Return the [x, y] coordinate for the center point of the cell that contains the specified text.  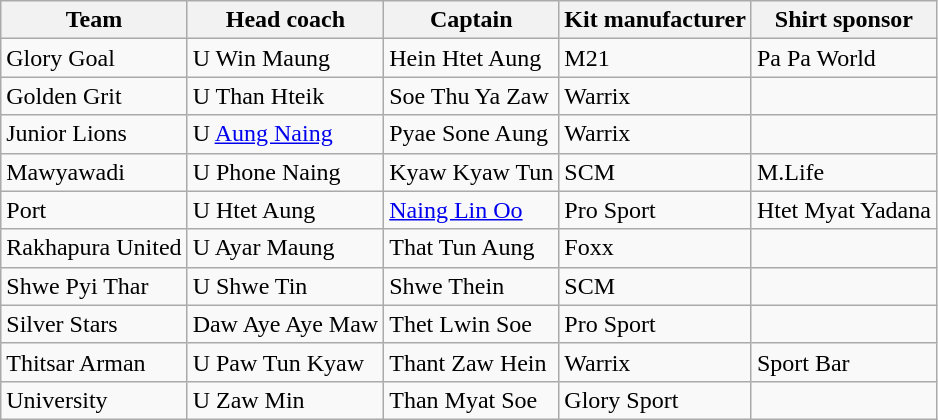
Naing Lin Oo [472, 210]
U Win Maung [286, 58]
Mawyawadi [94, 172]
Htet Myat Yadana [844, 210]
That Tun Aung [472, 248]
Pyae Sone Aung [472, 134]
Shirt sponsor [844, 20]
Golden Grit [94, 96]
Junior Lions [94, 134]
U Htet Aung [286, 210]
U Ayar Maung [286, 248]
Kyaw Kyaw Tun [472, 172]
Sport Bar [844, 362]
Foxx [656, 248]
U Phone Naing [286, 172]
Soe Thu Ya Zaw [472, 96]
Pa Pa World [844, 58]
Glory Sport [656, 400]
U Paw Tun Kyaw [286, 362]
Port [94, 210]
U Zaw Min [286, 400]
Rakhapura United [94, 248]
Captain [472, 20]
Shwe Thein [472, 286]
Thet Lwin Soe [472, 324]
Head coach [286, 20]
Kit manufacturer [656, 20]
U Than Hteik [286, 96]
M.Life [844, 172]
Thitsar Arman [94, 362]
Daw Aye Aye Maw [286, 324]
Than Myat Soe [472, 400]
Hein Htet Aung [472, 58]
Silver Stars [94, 324]
Glory Goal [94, 58]
U Aung Naing [286, 134]
U Shwe Tin [286, 286]
University [94, 400]
Thant Zaw Hein [472, 362]
Team [94, 20]
M21 [656, 58]
Shwe Pyi Thar [94, 286]
